Locate the cell with the specified text and output its (X, Y) center coordinate. 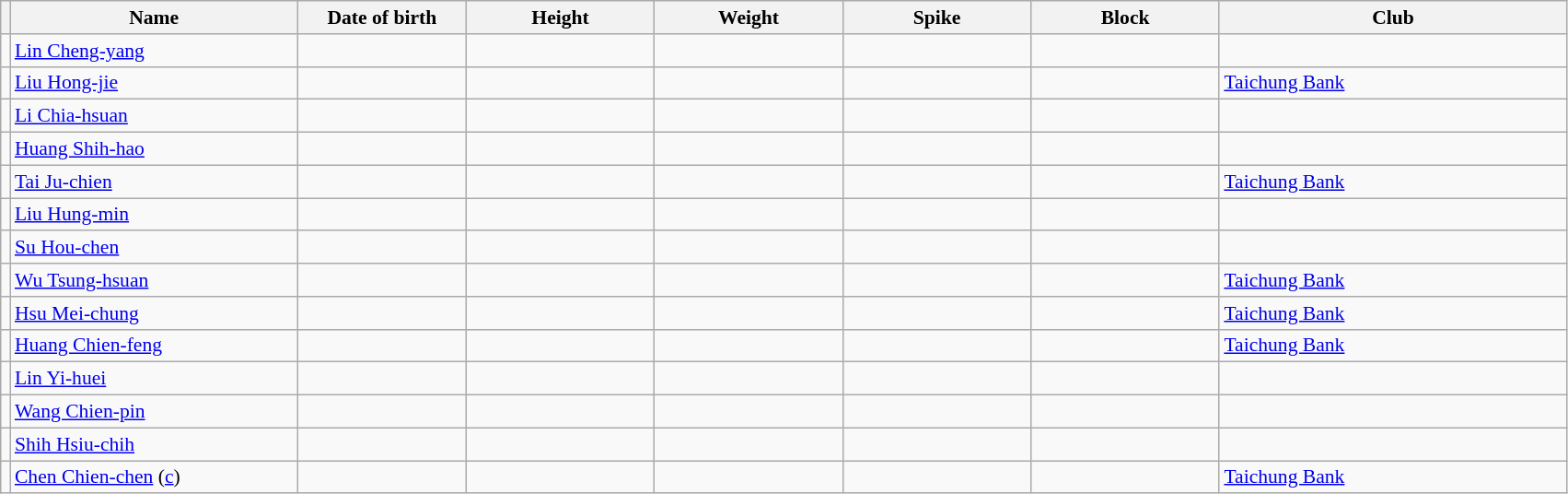
Hsu Mei-chung (155, 313)
Name (155, 18)
Su Hou-chen (155, 248)
Wu Tsung-hsuan (155, 280)
Club (1392, 18)
Weight (749, 18)
Liu Hong-jie (155, 83)
Liu Hung-min (155, 215)
Li Chia-hsuan (155, 116)
Chen Chien-chen (c) (155, 477)
Date of birth (381, 18)
Block (1125, 18)
Spike (937, 18)
Wang Chien-pin (155, 412)
Huang Shih-hao (155, 149)
Huang Chien-feng (155, 346)
Height (560, 18)
Lin Yi-huei (155, 379)
Lin Cheng-yang (155, 51)
Tai Ju-chien (155, 182)
Shih Hsiu-chih (155, 444)
